Extract the (x, y) coordinate from the center of the cell holding the provided text.  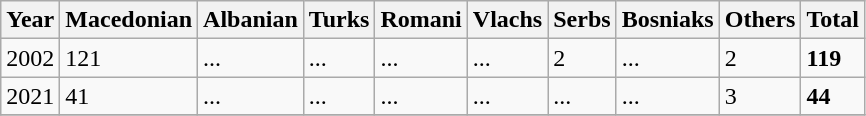
Albanian (251, 20)
44 (833, 96)
Bosniaks (668, 20)
2002 (30, 58)
3 (760, 96)
Serbs (582, 20)
119 (833, 58)
Others (760, 20)
2021 (30, 96)
Total (833, 20)
Romani (421, 20)
41 (129, 96)
121 (129, 58)
Vlachs (507, 20)
Turks (339, 20)
Year (30, 20)
Macedonian (129, 20)
